Search for the cell housing the specified text and yield its [X, Y] center coordinate. 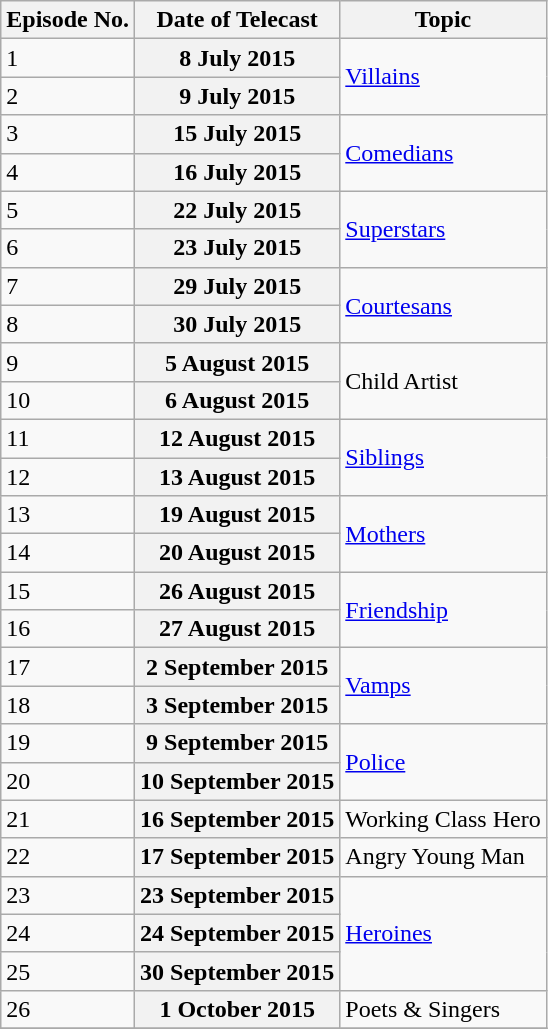
Mothers [443, 534]
1 [68, 58]
Poets & Singers [443, 1009]
12 [68, 477]
9 September 2015 [238, 743]
5 August 2015 [238, 362]
3 [68, 134]
15 [68, 591]
30 July 2015 [238, 324]
Siblings [443, 457]
Angry Young Man [443, 857]
10 [68, 400]
25 [68, 971]
30 September 2015 [238, 971]
Working Class Hero [443, 819]
Heroines [443, 933]
13 August 2015 [238, 477]
13 [68, 515]
8 July 2015 [238, 58]
16 September 2015 [238, 819]
Date of Telecast [238, 20]
Villains [443, 77]
26 August 2015 [238, 591]
22 July 2015 [238, 210]
Vamps [443, 686]
7 [68, 286]
1 October 2015 [238, 1009]
Police [443, 762]
9 July 2015 [238, 96]
19 August 2015 [238, 515]
9 [68, 362]
27 August 2015 [238, 629]
20 August 2015 [238, 553]
24 September 2015 [238, 933]
6 August 2015 [238, 400]
22 [68, 857]
26 [68, 1009]
12 August 2015 [238, 438]
24 [68, 933]
Comedians [443, 153]
17 [68, 667]
19 [68, 743]
23 [68, 895]
17 September 2015 [238, 857]
14 [68, 553]
3 September 2015 [238, 705]
Episode No. [68, 20]
16 July 2015 [238, 172]
8 [68, 324]
Superstars [443, 229]
Friendship [443, 610]
4 [68, 172]
5 [68, 210]
15 July 2015 [238, 134]
Child Artist [443, 381]
18 [68, 705]
21 [68, 819]
20 [68, 781]
16 [68, 629]
23 July 2015 [238, 248]
Courtesans [443, 305]
11 [68, 438]
29 July 2015 [238, 286]
10 September 2015 [238, 781]
2 [68, 96]
Topic [443, 20]
23 September 2015 [238, 895]
6 [68, 248]
2 September 2015 [238, 667]
